Detect which cell encompasses the target text, then output its [x, y] center coordinate. 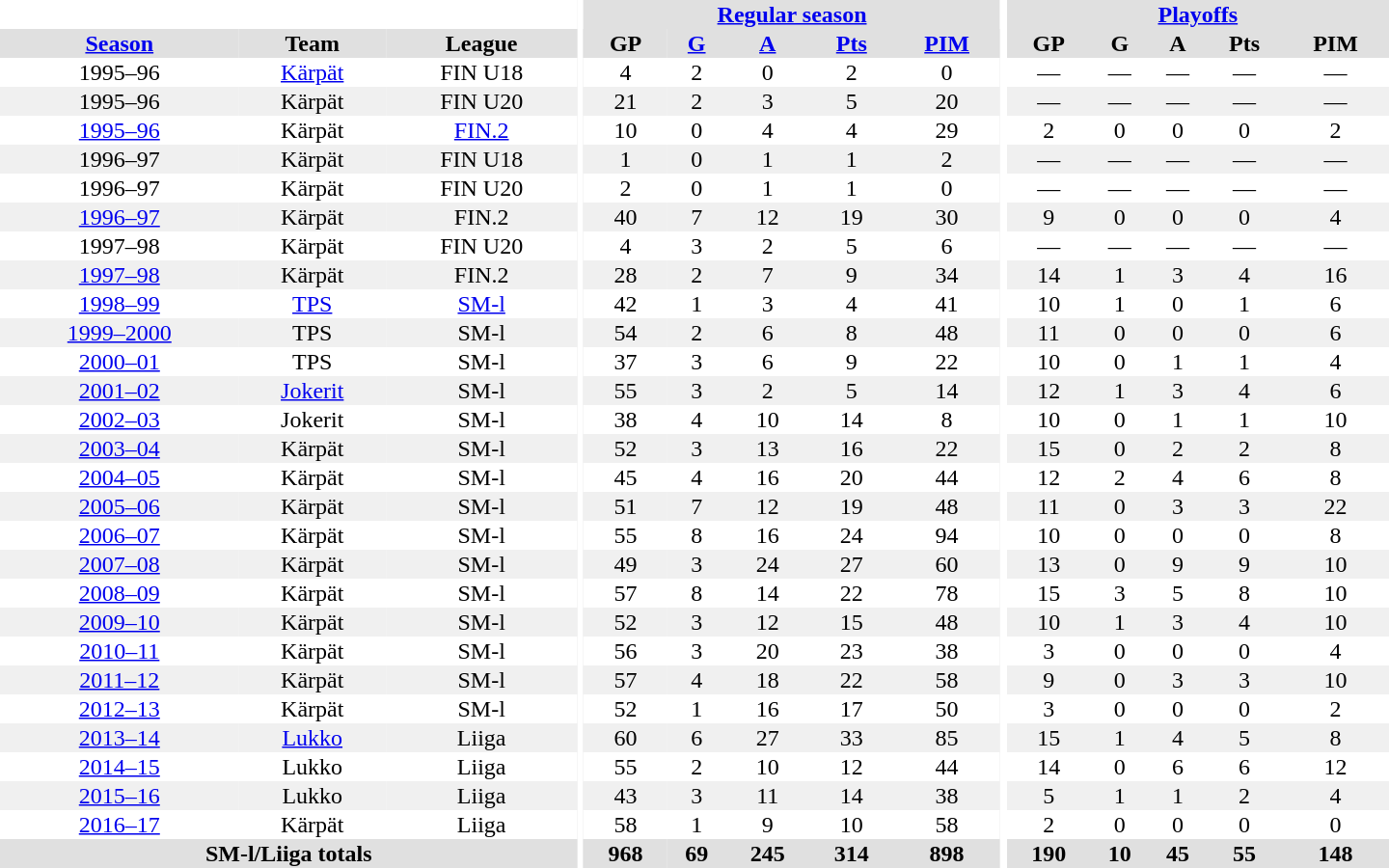
2009–10 [120, 622]
Season [120, 43]
2004–05 [120, 477]
190 [1049, 854]
78 [947, 593]
2011–12 [120, 680]
2002–03 [120, 420]
50 [947, 709]
2013–14 [120, 738]
1999–2000 [120, 333]
898 [947, 854]
2005–06 [120, 506]
2015–16 [120, 796]
Playoffs [1198, 14]
49 [625, 564]
30 [947, 217]
29 [947, 130]
94 [947, 535]
54 [625, 333]
SM-l/Liiga totals [288, 854]
18 [768, 680]
2000–01 [120, 362]
56 [625, 651]
69 [696, 854]
314 [851, 854]
40 [625, 217]
28 [625, 275]
968 [625, 854]
2008–09 [120, 593]
2016–17 [120, 825]
1998–99 [120, 304]
23 [851, 651]
85 [947, 738]
2014–15 [120, 767]
34 [947, 275]
42 [625, 304]
37 [625, 362]
148 [1335, 854]
245 [768, 854]
League [482, 43]
21 [625, 101]
2012–13 [120, 709]
Team [313, 43]
Regular season [792, 14]
2001–02 [120, 391]
17 [851, 709]
2007–08 [120, 564]
33 [851, 738]
41 [947, 304]
2010–11 [120, 651]
43 [625, 796]
51 [625, 506]
2006–07 [120, 535]
2003–04 [120, 448]
